Return (X, Y) of the center of cell containing provided text 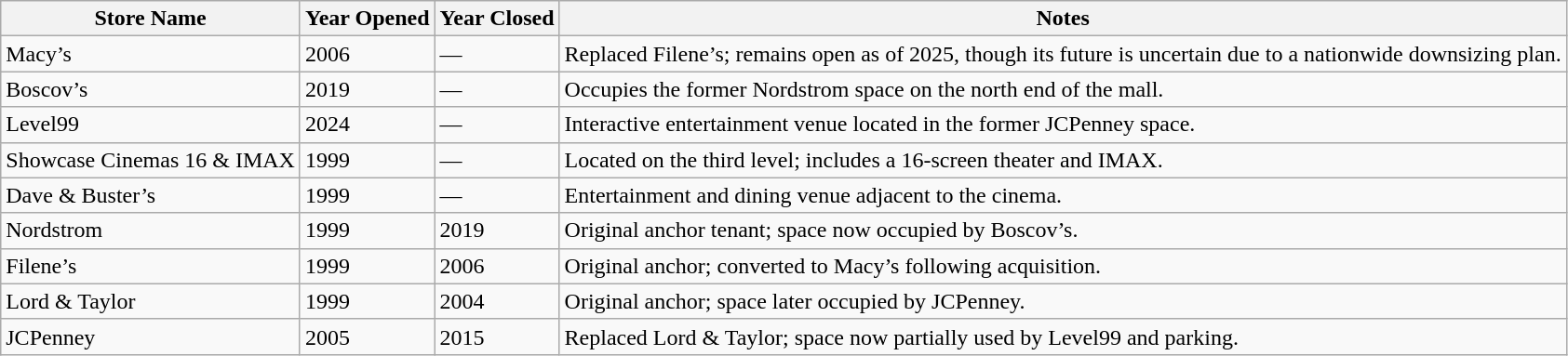
Lord & Taylor (151, 301)
Dave & Buster’s (151, 195)
JCPenney (151, 336)
Year Opened (367, 19)
Occupies the former Nordstrom space on the north end of the mall. (1063, 89)
Filene’s (151, 266)
Showcase Cinemas 16 & IMAX (151, 160)
Entertainment and dining venue adjacent to the cinema. (1063, 195)
2015 (497, 336)
2024 (367, 125)
Boscov’s (151, 89)
Original anchor; space later occupied by JCPenney. (1063, 301)
Original anchor; converted to Macy’s following acquisition. (1063, 266)
2004 (497, 301)
2005 (367, 336)
Level99 (151, 125)
Original anchor tenant; space now occupied by Boscov’s. (1063, 231)
Nordstrom (151, 231)
Interactive entertainment venue located in the former JCPenney space. (1063, 125)
Year Closed (497, 19)
Replaced Lord & Taylor; space now partially used by Level99 and parking. (1063, 336)
Notes (1063, 19)
Store Name (151, 19)
Replaced Filene’s; remains open as of 2025, though its future is uncertain due to a nationwide downsizing plan. (1063, 54)
Located on the third level; includes a 16-screen theater and IMAX. (1063, 160)
Macy’s (151, 54)
